Pinpoint the cell where the given text exists, returning its [X, Y] midpoint coordinate. 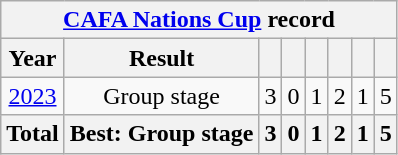
Result [162, 58]
Total [33, 134]
Group stage [162, 96]
Year [33, 58]
2023 [33, 96]
CAFA Nations Cup record [200, 20]
Best: Group stage [162, 134]
